Scan for the cell matching the given text and deliver its [x, y] coordinate at center. 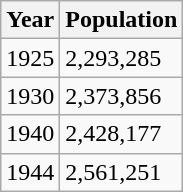
1930 [30, 96]
1940 [30, 134]
2,373,856 [122, 96]
2,293,285 [122, 58]
1925 [30, 58]
1944 [30, 172]
Population [122, 20]
Year [30, 20]
2,428,177 [122, 134]
2,561,251 [122, 172]
